Provide the [X, Y] coordinate of the cell's center where the given text is located.  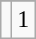
1 [24, 20]
